Pinpoint the cell where the given text exists, returning its (x, y) midpoint coordinate. 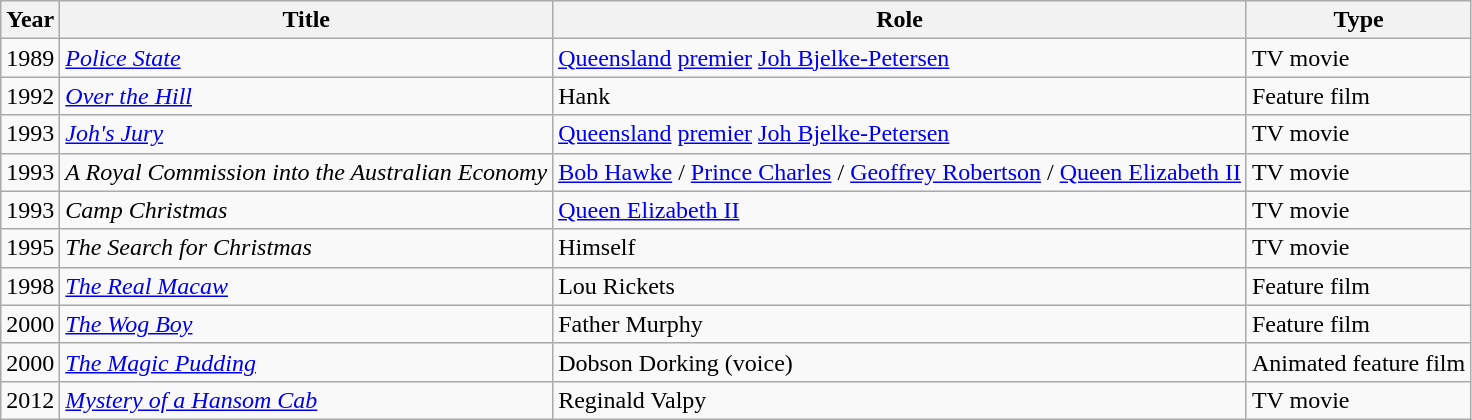
Dobson Dorking (voice) (900, 362)
1998 (30, 286)
Bob Hawke / Prince Charles / Geoffrey Robertson / Queen Elizabeth II (900, 172)
2012 (30, 400)
A Royal Commission into the Australian Economy (306, 172)
1989 (30, 58)
Himself (900, 248)
Over the Hill (306, 96)
Animated feature film (1358, 362)
Queen Elizabeth II (900, 210)
Type (1358, 20)
Title (306, 20)
The Real Macaw (306, 286)
The Magic Pudding (306, 362)
Joh's Jury (306, 134)
The Search for Christmas (306, 248)
Camp Christmas (306, 210)
Lou Rickets (900, 286)
Mystery of a Hansom Cab (306, 400)
1995 (30, 248)
Hank (900, 96)
Father Murphy (900, 324)
Police State (306, 58)
Year (30, 20)
The Wog Boy (306, 324)
Reginald Valpy (900, 400)
Role (900, 20)
1992 (30, 96)
